For the text-containing cell, return its midpoint in (X, Y) coordinate format. 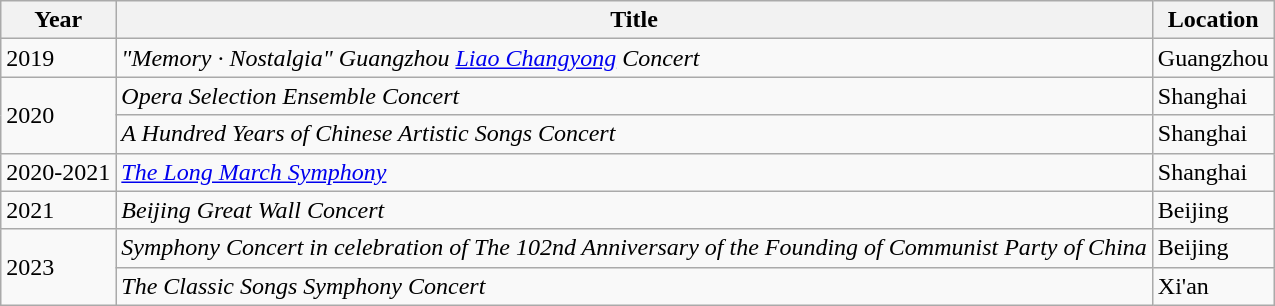
Year (58, 20)
Xi'an (1213, 286)
Beijing Great Wall Concert (634, 210)
Title (634, 20)
Symphony Concert in celebration of The 102nd Anniversary of the Founding of Communist Party of China (634, 248)
The Long March Symphony (634, 172)
2020 (58, 115)
Guangzhou (1213, 58)
The Classic Songs Symphony Concert (634, 286)
2021 (58, 210)
2019 (58, 58)
A Hundred Years of Chinese Artistic Songs Concert (634, 134)
2020-2021 (58, 172)
Opera Selection Ensemble Concert (634, 96)
2023 (58, 267)
Location (1213, 20)
"Memory · Nostalgia" Guangzhou Liao Changyong Concert (634, 58)
